Output the [x, y] coordinate of the center of the cell containing the given text.  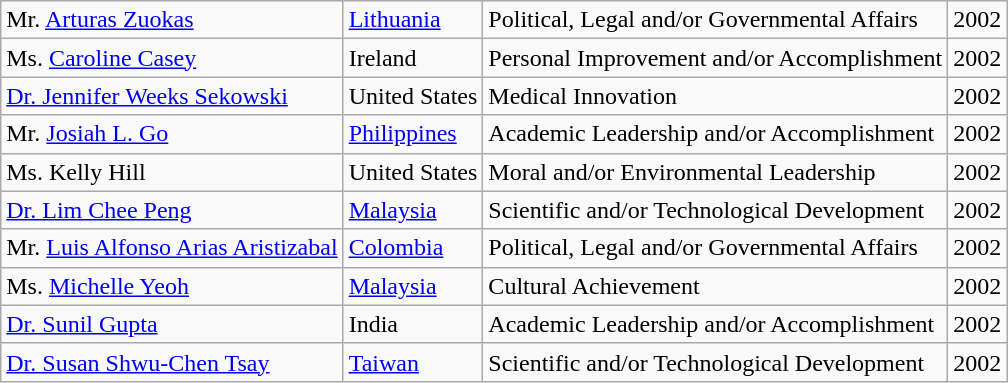
Dr. Lim Chee Peng [172, 210]
Dr. Susan Shwu-Chen Tsay [172, 362]
Mr. Arturas Zuokas [172, 20]
Taiwan [413, 362]
Dr. Jennifer Weeks Sekowski [172, 96]
Ms. Michelle Yeoh [172, 286]
Medical Innovation [716, 96]
Personal Improvement and/or Accomplishment [716, 58]
Colombia [413, 248]
Ireland [413, 58]
Moral and/or Environmental Leadership [716, 172]
Dr. Sunil Gupta [172, 324]
Ms. Caroline Casey [172, 58]
Cultural Achievement [716, 286]
Mr. Josiah L. Go [172, 134]
Lithuania [413, 20]
India [413, 324]
Mr. Luis Alfonso Arias Aristizabal [172, 248]
Philippines [413, 134]
Ms. Kelly Hill [172, 172]
